Return (x, y) of the center of cell containing provided text 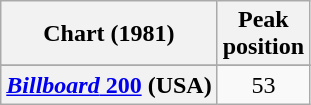
Chart (1981) (109, 34)
53 (263, 85)
Billboard 200 (USA) (109, 85)
Peakposition (263, 34)
